Search for the cell housing the specified text and yield its (x, y) center coordinate. 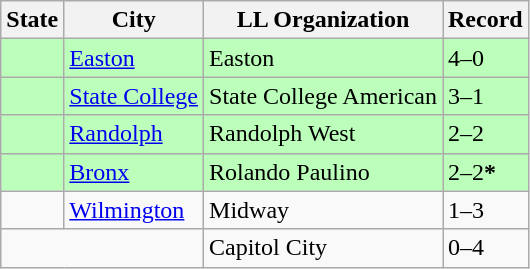
Randolph West (324, 134)
Rolando Paulino (324, 172)
2–2 (485, 134)
City (134, 20)
1–3 (485, 210)
LL Organization (324, 20)
2–2* (485, 172)
3–1 (485, 96)
Midway (324, 210)
State College (134, 96)
State (32, 20)
Capitol City (324, 248)
State College American (324, 96)
0–4 (485, 248)
4–0 (485, 58)
Record (485, 20)
Wilmington (134, 210)
Randolph (134, 134)
Bronx (134, 172)
